For the text-containing cell, return its midpoint in (x, y) coordinate format. 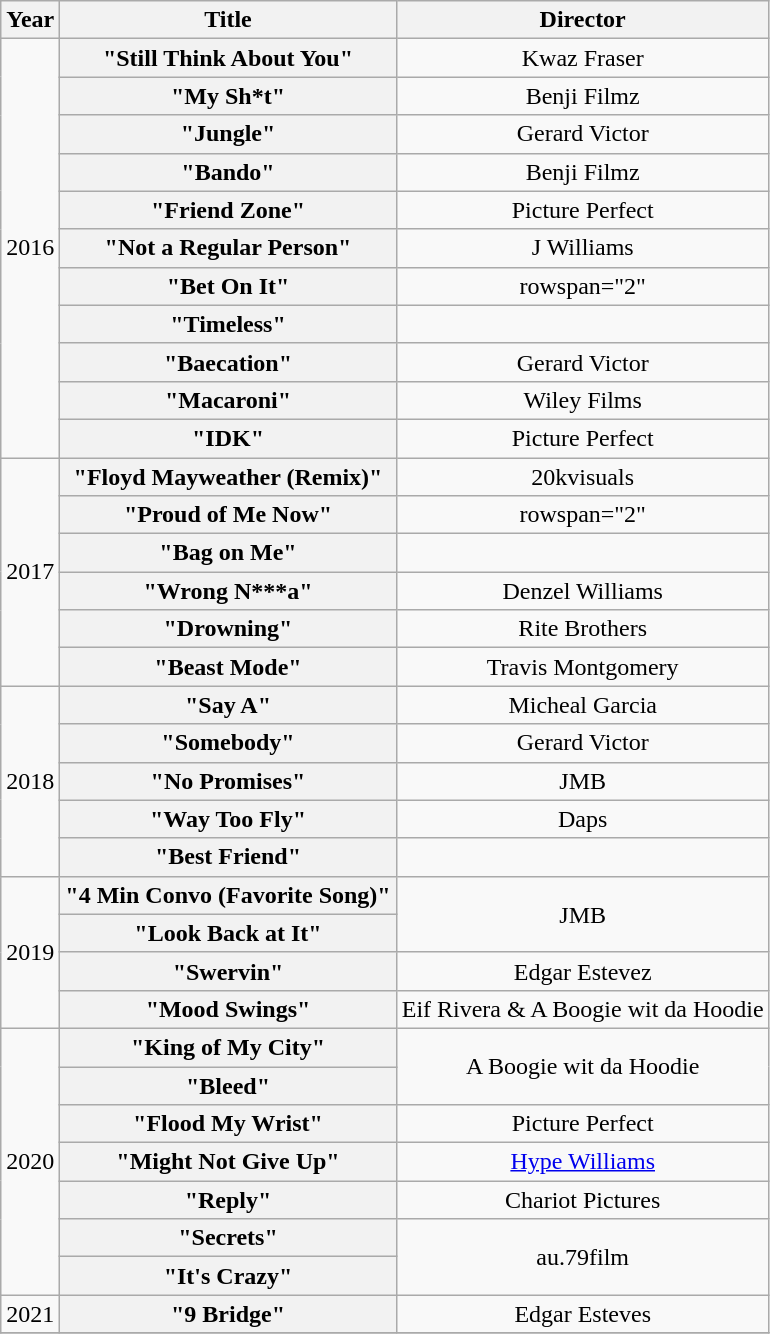
"Macaroni" (228, 400)
2019 (30, 952)
20kvisuals (582, 477)
Director (582, 20)
"Look Back at It" (228, 933)
"Flood My Wrist" (228, 1124)
Micheal Garcia (582, 705)
Year (30, 20)
"Drowning" (228, 629)
2021 (30, 1314)
"IDK" (228, 438)
Chariot Pictures (582, 1200)
Denzel Williams (582, 591)
"It's Crazy" (228, 1276)
A Boogie wit da Hoodie (582, 1066)
2017 (30, 572)
"Mood Swings" (228, 1009)
Edgar Estevez (582, 971)
Eif Rivera & A Boogie wit da Hoodie (582, 1009)
Edgar Esteves (582, 1314)
"My Sh*t" (228, 96)
J Williams (582, 248)
Daps (582, 819)
"Still Think About You" (228, 58)
"Reply" (228, 1200)
"Say A" (228, 705)
"9 Bridge" (228, 1314)
"Not a Regular Person" (228, 248)
2020 (30, 1161)
"Wrong N***a" (228, 591)
"Bet On It" (228, 286)
Rite Brothers (582, 629)
Title (228, 20)
"Secrets" (228, 1238)
"Bando" (228, 172)
au.79film (582, 1257)
2016 (30, 248)
"Bag on Me" (228, 553)
"Floyd Mayweather (Remix)" (228, 477)
"Might Not Give Up" (228, 1162)
"Way Too Fly" (228, 819)
Kwaz Fraser (582, 58)
Travis Montgomery (582, 667)
"Somebody" (228, 743)
"Baecation" (228, 362)
"Friend Zone" (228, 210)
"Best Friend" (228, 857)
"Jungle" (228, 134)
"Swervin" (228, 971)
Hype Williams (582, 1162)
Wiley Films (582, 400)
"No Promises" (228, 781)
"Proud of Me Now" (228, 515)
"4 Min Convo (Favorite Song)" (228, 895)
"Beast Mode" (228, 667)
"King of My City" (228, 1047)
"Timeless" (228, 324)
2018 (30, 781)
"Bleed" (228, 1085)
